Output the (X, Y) coordinate of the center of the cell containing the given text.  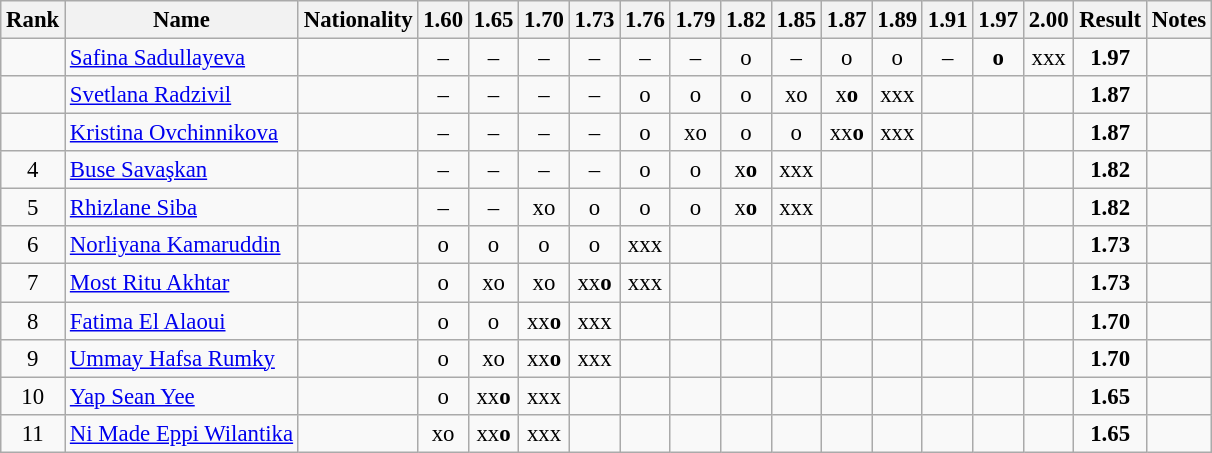
Rhizlane Siba (182, 208)
1.91 (947, 20)
Norliyana Kamaruddin (182, 245)
Svetlana Radzivil (182, 95)
2.00 (1048, 20)
1.85 (796, 20)
Most Ritu Akhtar (182, 283)
Ni Made Eppi Wilantika (182, 433)
Ummay Hafsa Rumky (182, 358)
Yap Sean Yee (182, 396)
Name (182, 20)
4 (33, 170)
1.60 (443, 20)
5 (33, 208)
8 (33, 321)
1.76 (645, 20)
Kristina Ovchinnikova (182, 133)
Rank (33, 20)
Nationality (358, 20)
6 (33, 245)
7 (33, 283)
Fatima El Alaoui (182, 321)
1.89 (897, 20)
9 (33, 358)
10 (33, 396)
Safina Sadullayeva (182, 58)
Result (1110, 20)
Notes (1178, 20)
11 (33, 433)
1.79 (695, 20)
Buse Savaşkan (182, 170)
